Determine the [x, y] coordinate at the center of the cell enclosing the given text.  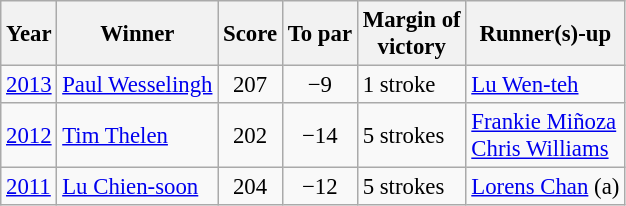
Year [29, 34]
Frankie Miñoza Chris Williams [546, 136]
Winner [138, 34]
Margin ofvictory [412, 34]
Lu Wen-teh [546, 85]
Tim Thelen [138, 136]
Paul Wesselingh [138, 85]
Score [250, 34]
Lu Chien-soon [138, 187]
−14 [320, 136]
Runner(s)-up [546, 34]
2011 [29, 187]
204 [250, 187]
To par [320, 34]
−12 [320, 187]
202 [250, 136]
Lorens Chan (a) [546, 187]
207 [250, 85]
2013 [29, 85]
1 stroke [412, 85]
−9 [320, 85]
2012 [29, 136]
